Determine the [x, y] coordinate at the center of the cell enclosing the given text.  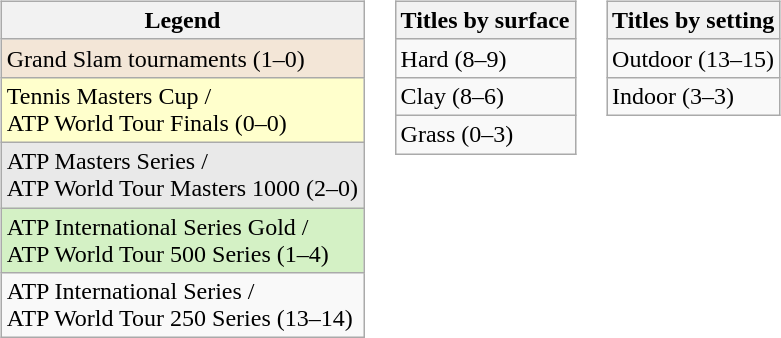
Legend [182, 20]
ATP Masters Series / ATP World Tour Masters 1000 (2–0) [182, 174]
Titles by surface [485, 20]
ATP International Series / ATP World Tour 250 Series (13–14) [182, 306]
Clay (8–6) [485, 96]
Grass (0–3) [485, 134]
Hard (8–9) [485, 58]
Tennis Masters Cup / ATP World Tour Finals (0–0) [182, 110]
Titles by setting [694, 20]
ATP International Series Gold / ATP World Tour 500 Series (1–4) [182, 240]
Outdoor (13–15) [694, 58]
Indoor (3–3) [694, 96]
Grand Slam tournaments (1–0) [182, 58]
